Capture the cell that displays the provided text and extract its (x, y) central coordinate. 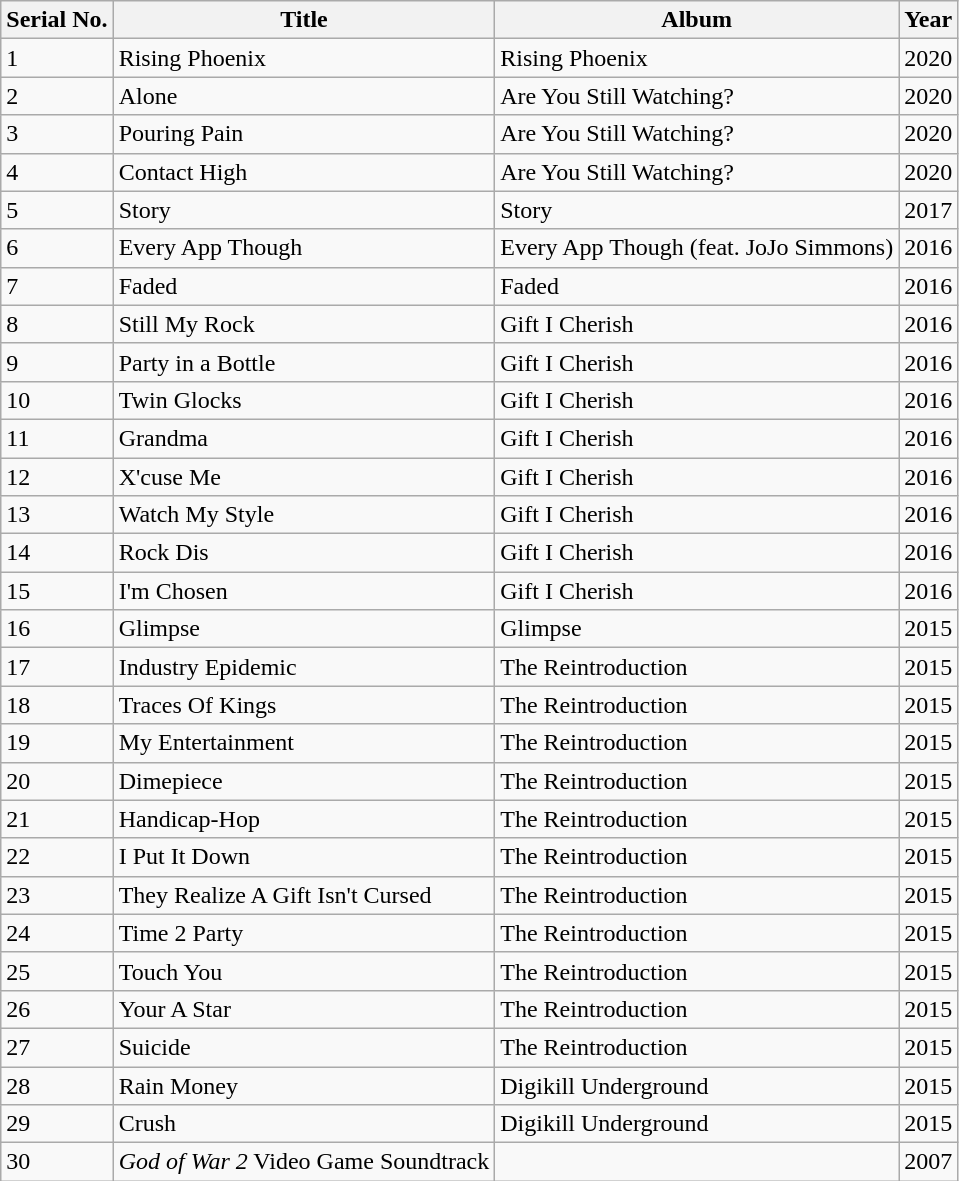
Rock Dis (304, 553)
Year (928, 20)
Serial No. (57, 20)
8 (57, 324)
22 (57, 857)
2007 (928, 1162)
Crush (304, 1124)
God of War 2 Video Game Soundtrack (304, 1162)
Still My Rock (304, 324)
5 (57, 210)
Suicide (304, 1047)
4 (57, 172)
21 (57, 819)
14 (57, 553)
24 (57, 933)
28 (57, 1085)
Traces Of Kings (304, 705)
11 (57, 438)
Watch My Style (304, 515)
25 (57, 971)
3 (57, 134)
Alone (304, 96)
Pouring Pain (304, 134)
Every App Though (304, 248)
Twin Glocks (304, 400)
They Realize A Gift Isn't Cursed (304, 895)
I'm Chosen (304, 591)
7 (57, 286)
27 (57, 1047)
Party in a Bottle (304, 362)
17 (57, 667)
Title (304, 20)
Rain Money (304, 1085)
Industry Epidemic (304, 667)
Every App Though (feat. JoJo Simmons) (697, 248)
2017 (928, 210)
I Put It Down (304, 857)
X'cuse Me (304, 477)
My Entertainment (304, 743)
6 (57, 248)
12 (57, 477)
26 (57, 1009)
30 (57, 1162)
29 (57, 1124)
Contact High (304, 172)
9 (57, 362)
Touch You (304, 971)
Handicap-Hop (304, 819)
2 (57, 96)
1 (57, 58)
Grandma (304, 438)
23 (57, 895)
20 (57, 781)
19 (57, 743)
15 (57, 591)
16 (57, 629)
13 (57, 515)
Album (697, 20)
18 (57, 705)
Dimepiece (304, 781)
Your A Star (304, 1009)
10 (57, 400)
Time 2 Party (304, 933)
